From the cell containing the given text, extract its center point as (x, y) coordinate. 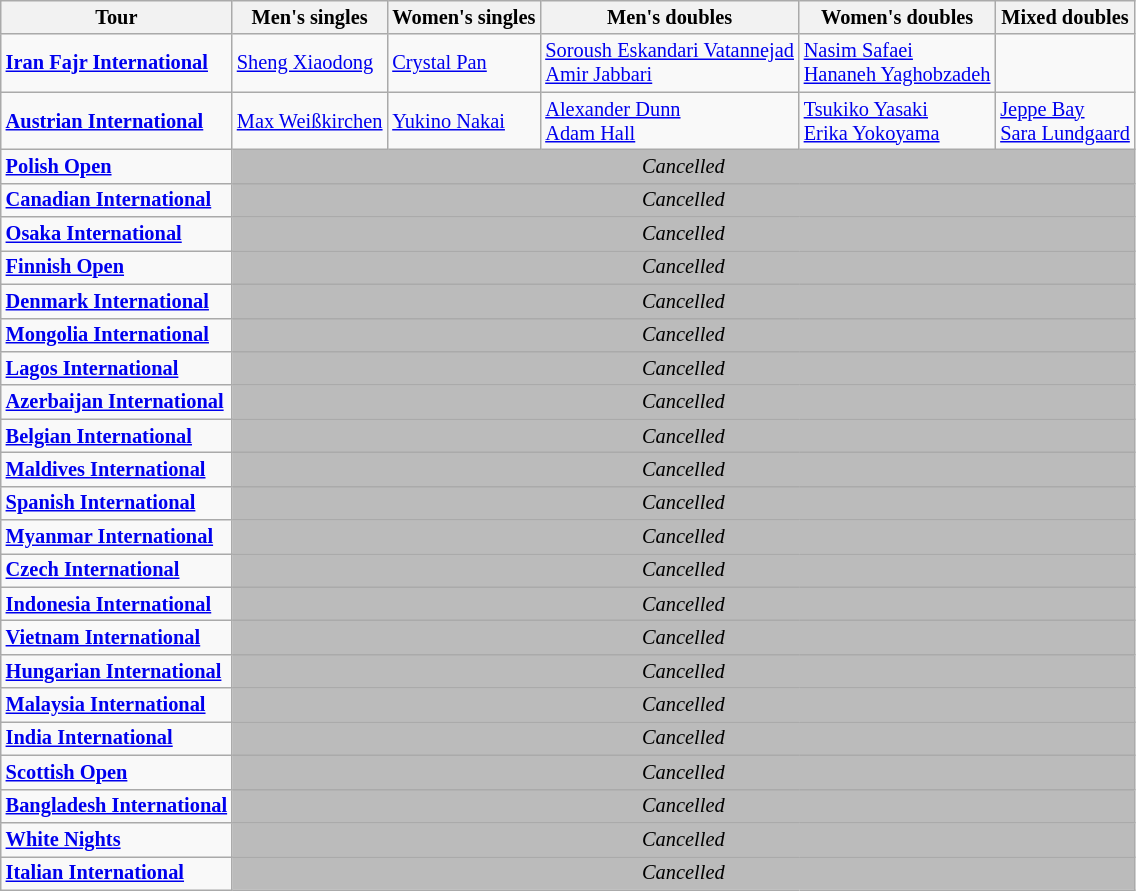
Myanmar International (116, 537)
Soroush Eskandari Vatannejad Amir Jabbari (669, 63)
Tour (116, 17)
Indonesia International (116, 604)
Alexander Dunn Adam Hall (669, 121)
Hungarian International (116, 671)
Finnish Open (116, 267)
Vietnam International (116, 637)
India International (116, 738)
Max Weißkirchen (310, 121)
Bangladesh International (116, 806)
Belgian International (116, 436)
Women's singles (464, 17)
Czech International (116, 570)
Sheng Xiaodong (310, 63)
Iran Fajr International (116, 63)
Malaysia International (116, 705)
Italian International (116, 873)
Tsukiko Yasaki Erika Yokoyama (898, 121)
Yukino Nakai (464, 121)
Canadian International (116, 200)
Crystal Pan (464, 63)
Denmark International (116, 301)
Mongolia International (116, 335)
White Nights (116, 839)
Women's doubles (898, 17)
Scottish Open (116, 772)
Jeppe Bay Sara Lundgaard (1064, 121)
Spanish International (116, 503)
Austrian International (116, 121)
Azerbaijan International (116, 402)
Mixed doubles (1064, 17)
Men's singles (310, 17)
Men's doubles (669, 17)
Maldives International (116, 469)
Nasim Safaei Hananeh Yaghobzadeh (898, 63)
Lagos International (116, 368)
Polish Open (116, 166)
Osaka International (116, 234)
